Return the [X, Y] coordinate for the center point of the cell that contains the specified text.  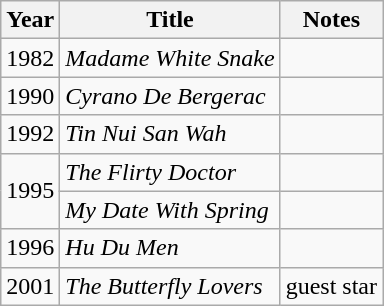
Hu Du Men [170, 248]
1996 [30, 248]
The Flirty Doctor [170, 172]
2001 [30, 286]
1990 [30, 96]
1982 [30, 58]
1992 [30, 134]
Cyrano De Bergerac [170, 96]
guest star [331, 286]
Year [30, 20]
Madame White Snake [170, 58]
The Butterfly Lovers [170, 286]
Notes [331, 20]
Tin Nui San Wah [170, 134]
1995 [30, 191]
My Date With Spring [170, 210]
Title [170, 20]
